Pinpoint the cell where the given text exists, returning its (X, Y) midpoint coordinate. 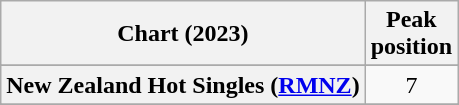
Peakposition (411, 34)
Chart (2023) (183, 34)
New Zealand Hot Singles (RMNZ) (183, 85)
7 (411, 85)
